Find where the given text appears and provide that cell's center as [X, Y] coordinate. 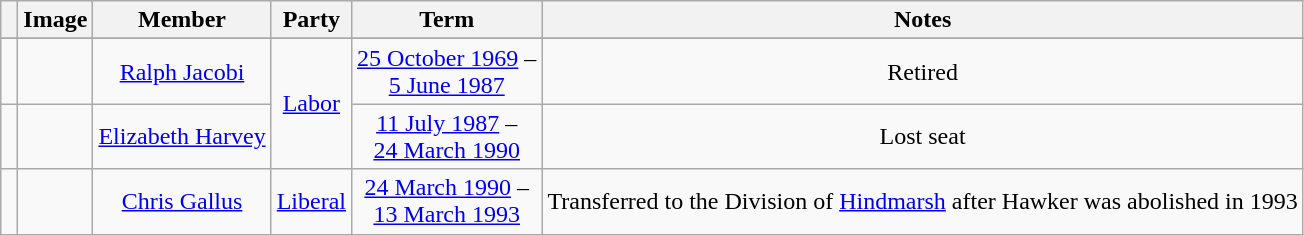
Chris Gallus [182, 202]
Labor [311, 104]
24 March 1990 –13 March 1993 [447, 202]
Notes [922, 20]
Transferred to the Division of Hindmarsh after Hawker was abolished in 1993 [922, 202]
Party [311, 20]
Ralph Jacobi [182, 72]
Elizabeth Harvey [182, 136]
Member [182, 20]
Retired [922, 72]
Image [56, 20]
Term [447, 20]
25 October 1969 –5 June 1987 [447, 72]
Liberal [311, 202]
Lost seat [922, 136]
11 July 1987 –24 March 1990 [447, 136]
